Return the [x, y] coordinate for the center point of the cell that contains the specified text.  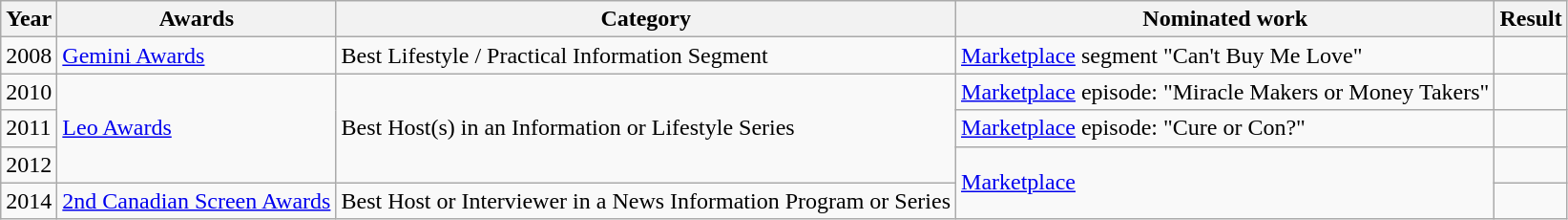
Category [646, 19]
Year [29, 19]
2nd Canadian Screen Awards [197, 201]
2008 [29, 55]
Best Host or Interviewer in a News Information Program or Series [646, 201]
Marketplace segment "Can't Buy Me Love" [1225, 55]
Awards [197, 19]
2010 [29, 92]
Marketplace episode: "Miracle Makers or Money Takers" [1225, 92]
Leo Awards [197, 128]
Nominated work [1225, 19]
2012 [29, 165]
Gemini Awards [197, 55]
2014 [29, 201]
2011 [29, 128]
Marketplace episode: "Cure or Con?" [1225, 128]
Best Lifestyle / Practical Information Segment [646, 55]
Result [1531, 19]
Best Host(s) in an Information or Lifestyle Series [646, 128]
Marketplace [1225, 183]
